Capture the cell that displays the provided text and extract its (X, Y) central coordinate. 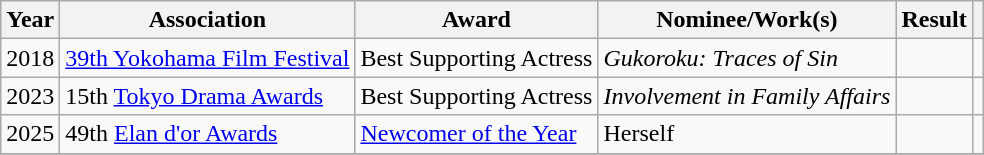
2018 (30, 58)
15th Tokyo Drama Awards (208, 96)
2025 (30, 134)
Newcomer of the Year (476, 134)
Association (208, 20)
Result (934, 20)
49th Elan d'or Awards (208, 134)
Involvement in Family Affairs (747, 96)
Year (30, 20)
Herself (747, 134)
39th Yokohama Film Festival (208, 58)
Gukoroku: Traces of Sin (747, 58)
2023 (30, 96)
Nominee/Work(s) (747, 20)
Award (476, 20)
